Scan for the cell matching the given text and deliver its [x, y] coordinate at center. 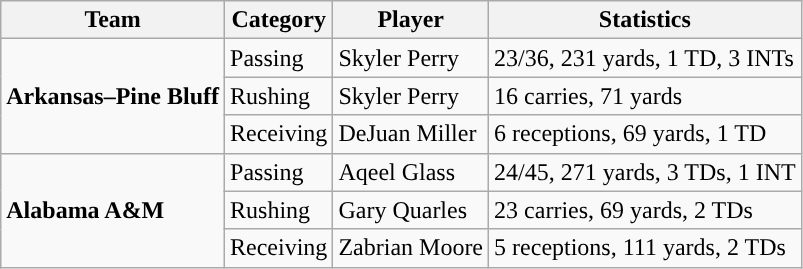
Zabrian Moore [411, 248]
16 carries, 71 yards [646, 96]
DeJuan Miller [411, 134]
23 carries, 69 yards, 2 TDs [646, 210]
Player [411, 20]
6 receptions, 69 yards, 1 TD [646, 134]
Category [279, 20]
Gary Quarles [411, 210]
23/36, 231 yards, 1 TD, 3 INTs [646, 58]
Team [113, 20]
Alabama A&M [113, 210]
5 receptions, 111 yards, 2 TDs [646, 248]
Arkansas–Pine Bluff [113, 96]
24/45, 271 yards, 3 TDs, 1 INT [646, 172]
Statistics [646, 20]
Aqeel Glass [411, 172]
